Return the [X, Y] coordinate for the center point of the cell that contains the specified text.  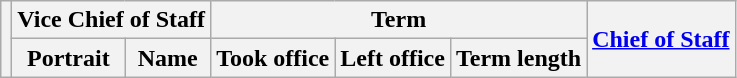
Term length [518, 58]
Vice Chief of Staff [112, 20]
Portrait [68, 58]
Left office [393, 58]
Chief of Staff [661, 39]
Term [399, 20]
Name [168, 58]
Took office [273, 58]
